Determine the [x, y] coordinate at the center of the cell enclosing the given text.  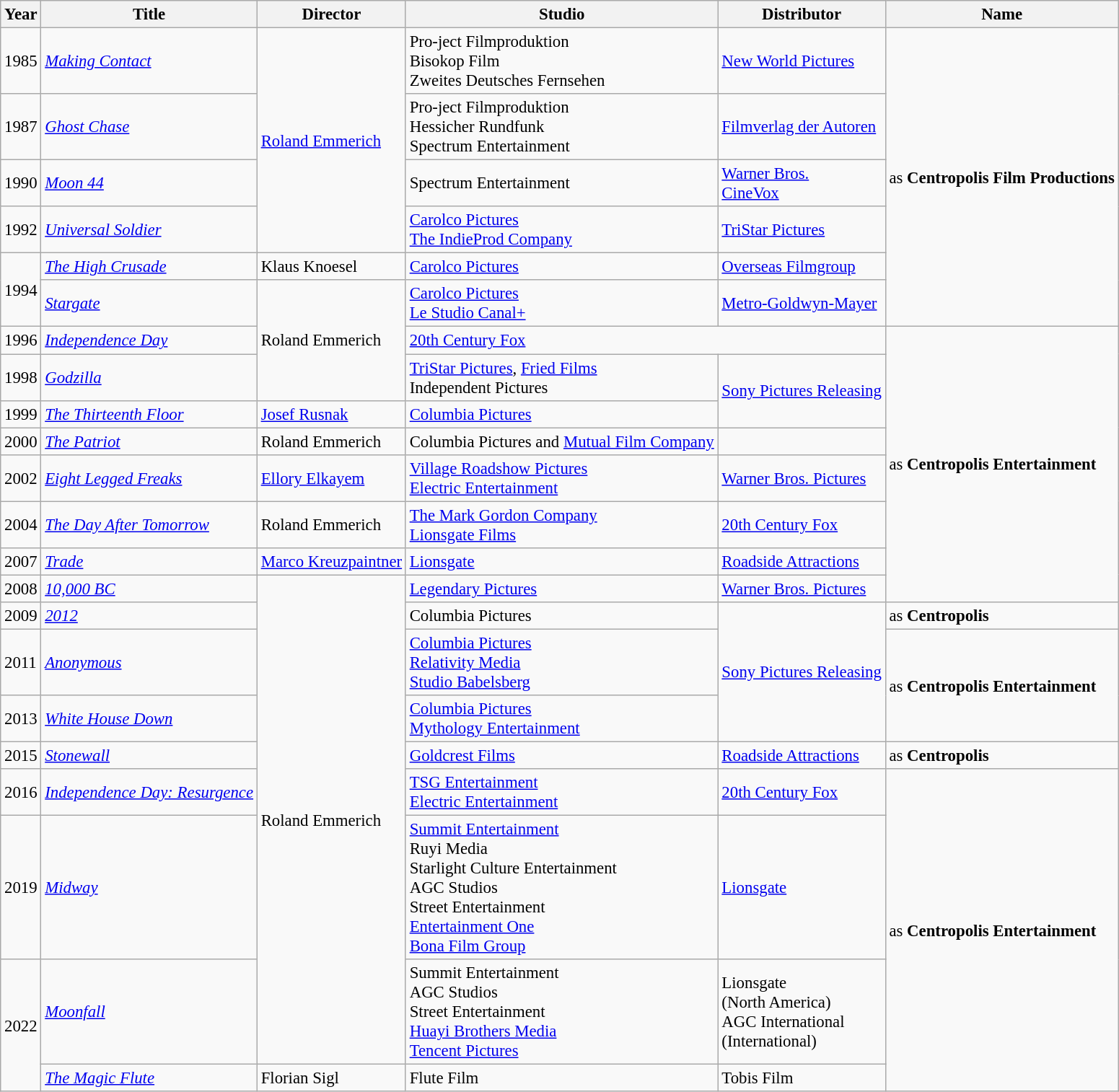
Independence Day [149, 340]
The Mark Gordon CompanyLionsgate Films [561, 525]
2011 [21, 662]
Summit EntertainmentAGC StudiosStreet EntertainmentHuayi Brothers MediaTencent Pictures [561, 1012]
Year [21, 14]
Anonymous [149, 662]
1990 [21, 183]
Studio [561, 14]
Distributor [802, 14]
The Magic Flute [149, 1078]
2002 [21, 477]
2013 [21, 718]
1999 [21, 414]
1996 [21, 340]
10,000 BC [149, 589]
Goldcrest Films [561, 756]
The Patriot [149, 441]
Moonfall [149, 1012]
Marco Kreuzpaintner [331, 562]
Spectrum Entertainment [561, 183]
Name [1001, 14]
Lionsgate(North America)AGC International(International) [802, 1012]
The High Crusade [149, 267]
2004 [21, 525]
Filmverlag der Autoren [802, 127]
2012 [149, 616]
Carolco PicturesLe Studio Canal+ [561, 303]
Florian Sigl [331, 1078]
Carolco Pictures [561, 267]
1994 [21, 290]
Stargate [149, 303]
Trade [149, 562]
TSG EntertainmentElectric Entertainment [561, 792]
TriStar Pictures, Fried FilmsIndependent Pictures [561, 378]
Godzilla [149, 378]
Title [149, 14]
Independence Day: Resurgence [149, 792]
The Thirteenth Floor [149, 414]
TriStar Pictures [802, 229]
2000 [21, 441]
Columbia PicturesMythology Entertainment [561, 718]
Director [331, 14]
Eight Legged Freaks [149, 477]
Tobis Film [802, 1078]
1987 [21, 127]
Summit EntertainmentRuyi MediaStarlight Culture EntertainmentAGC StudiosStreet EntertainmentEntertainment OneBona Film Group [561, 888]
2015 [21, 756]
1992 [21, 229]
New World Pictures [802, 61]
Klaus Knoesel [331, 267]
Flute Film [561, 1078]
1985 [21, 61]
1998 [21, 378]
The Day After Tomorrow [149, 525]
as Centropolis Film Productions [1001, 177]
Village Roadshow PicturesElectric Entertainment [561, 477]
Pro-ject FilmproduktionBisokop FilmZweites Deutsches Fernsehen [561, 61]
2016 [21, 792]
Carolco PicturesThe IndieProd Company [561, 229]
Ghost Chase [149, 127]
Legendary Pictures [561, 589]
Stonewall [149, 756]
2009 [21, 616]
2007 [21, 562]
Ellory Elkayem [331, 477]
Universal Soldier [149, 229]
Making Contact [149, 61]
Josef Rusnak [331, 414]
2022 [21, 1026]
Metro-Goldwyn-Mayer [802, 303]
Overseas Filmgroup [802, 267]
Columbia PicturesRelativity MediaStudio Babelsberg [561, 662]
White House Down [149, 718]
Midway [149, 888]
Columbia Pictures and Mutual Film Company [561, 441]
Warner Bros.CineVox [802, 183]
2019 [21, 888]
2008 [21, 589]
Pro-ject FilmproduktionHessicher RundfunkSpectrum Entertainment [561, 127]
Moon 44 [149, 183]
